Locate the cell with the specified text and output its (X, Y) center coordinate. 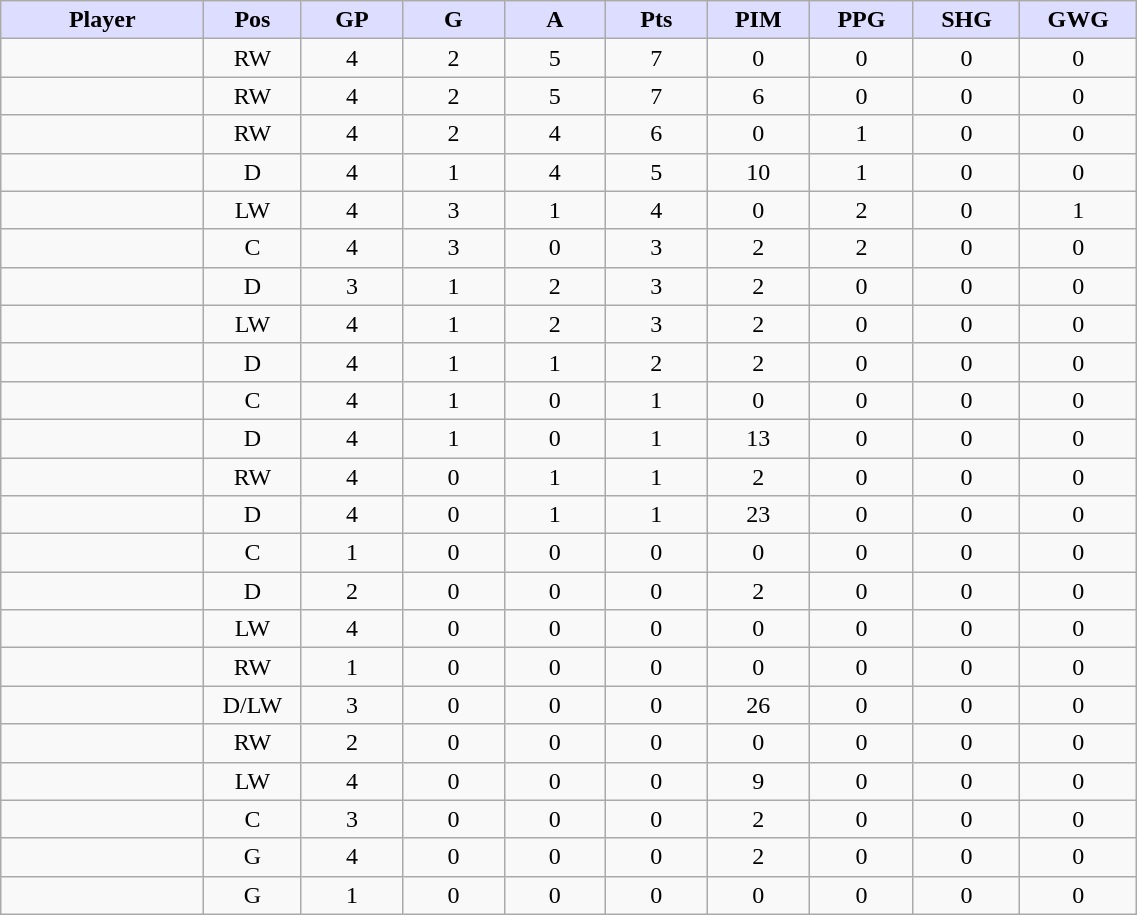
23 (758, 515)
GP (352, 20)
PPG (862, 20)
10 (758, 172)
PIM (758, 20)
A (554, 20)
Pts (656, 20)
13 (758, 438)
9 (758, 781)
GWG (1078, 20)
D/LW (252, 705)
Player (102, 20)
26 (758, 705)
Pos (252, 20)
SHG (966, 20)
